Find where the given text appears and provide that cell's center as [X, Y] coordinate. 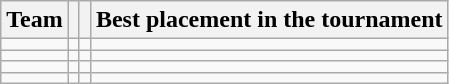
Team [35, 20]
Best placement in the tournament [269, 20]
